Provide the [X, Y] coordinate of the cell's center where the given text is located.  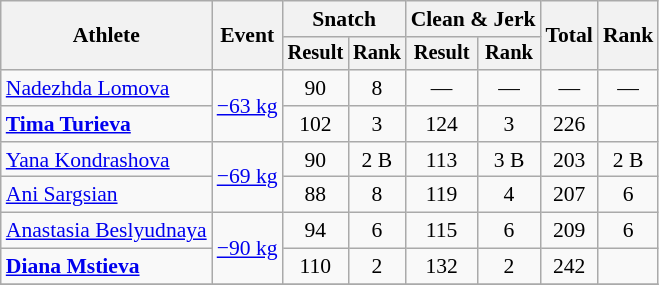
Tima Turieva [106, 124]
226 [570, 124]
3 B [508, 160]
113 [442, 160]
110 [316, 267]
Anastasia Beslyudnaya [106, 231]
88 [316, 195]
102 [316, 124]
124 [442, 124]
Event [248, 36]
Ani Sargsian [106, 195]
132 [442, 267]
209 [570, 231]
−69 kg [248, 178]
Nadezhda Lomova [106, 88]
115 [442, 231]
119 [442, 195]
−90 kg [248, 248]
−63 kg [248, 106]
Athlete [106, 36]
Total [570, 36]
203 [570, 160]
Snatch [344, 19]
242 [570, 267]
Clean & Jerk [474, 19]
Yana Kondrashova [106, 160]
94 [316, 231]
207 [570, 195]
4 [508, 195]
Diana Mstieva [106, 267]
